Extract the [X, Y] coordinate from the center of the cell holding the provided text.  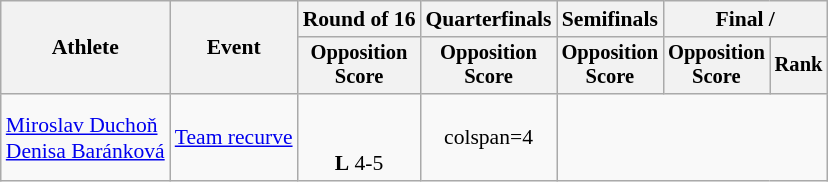
Miroslav DuchoňDenisa Baránková [86, 138]
Round of 16 [360, 19]
L 4-5 [360, 138]
Semifinals [610, 19]
Team recurve [234, 138]
Quarterfinals [488, 19]
Event [234, 48]
Athlete [86, 48]
Rank [799, 66]
Final / [745, 19]
colspan=4 [488, 138]
